Extract the (X, Y) coordinate from the center of the cell holding the provided text.  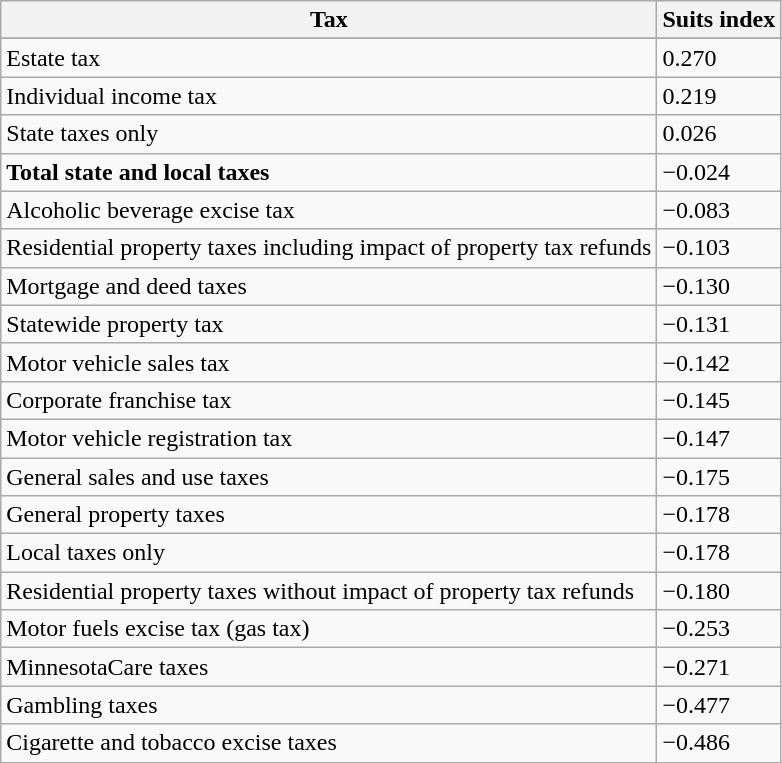
Corporate franchise tax (329, 400)
Residential property taxes including impact of property tax refunds (329, 248)
Motor vehicle registration tax (329, 438)
0.026 (719, 134)
Mortgage and deed taxes (329, 286)
−0.271 (719, 667)
−0.486 (719, 743)
−0.253 (719, 629)
−0.180 (719, 591)
General property taxes (329, 515)
−0.024 (719, 172)
Statewide property tax (329, 324)
−0.083 (719, 210)
Residential property taxes without impact of property tax refunds (329, 591)
Tax (329, 20)
0.219 (719, 96)
Motor vehicle sales tax (329, 362)
−0.147 (719, 438)
−0.145 (719, 400)
−0.175 (719, 477)
Individual income tax (329, 96)
Local taxes only (329, 553)
Cigarette and tobacco excise taxes (329, 743)
0.270 (719, 58)
−0.477 (719, 705)
−0.142 (719, 362)
Estate tax (329, 58)
Total state and local taxes (329, 172)
−0.131 (719, 324)
MinnesotaCare taxes (329, 667)
Alcoholic beverage excise tax (329, 210)
State taxes only (329, 134)
Suits index (719, 20)
−0.130 (719, 286)
−0.103 (719, 248)
General sales and use taxes (329, 477)
Gambling taxes (329, 705)
Motor fuels excise tax (gas tax) (329, 629)
